Return the [X, Y] coordinate for the center point of the cell that contains the specified text.  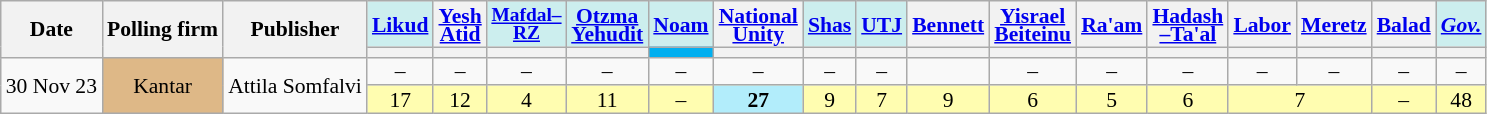
Publisher [295, 29]
30 Nov 23 [52, 85]
11 [607, 100]
Noam [680, 24]
17 [400, 100]
48 [1462, 100]
Date [52, 29]
Likud [400, 24]
Labor [1262, 24]
Polling firm [162, 29]
5 [1112, 100]
4 [526, 100]
Bennett [948, 24]
YeshAtid [460, 24]
Ra'am [1112, 24]
Mafdal–RZ [526, 24]
Hadash–Ta'al [1188, 24]
UTJ [882, 24]
Kantar [162, 85]
Balad [1404, 24]
Meretz [1334, 24]
Gov. [1462, 24]
OtzmaYehudit [607, 24]
27 [758, 100]
YisraelBeiteinu [1032, 24]
Attila Somfalvi [295, 85]
NationalUnity [758, 24]
12 [460, 100]
Shas [830, 24]
